Extract the (X, Y) coordinate from the center of the cell holding the provided text.  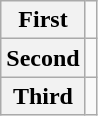
Third (43, 96)
Second (43, 58)
First (43, 20)
